Locate the cell with the specified text and output its (x, y) center coordinate. 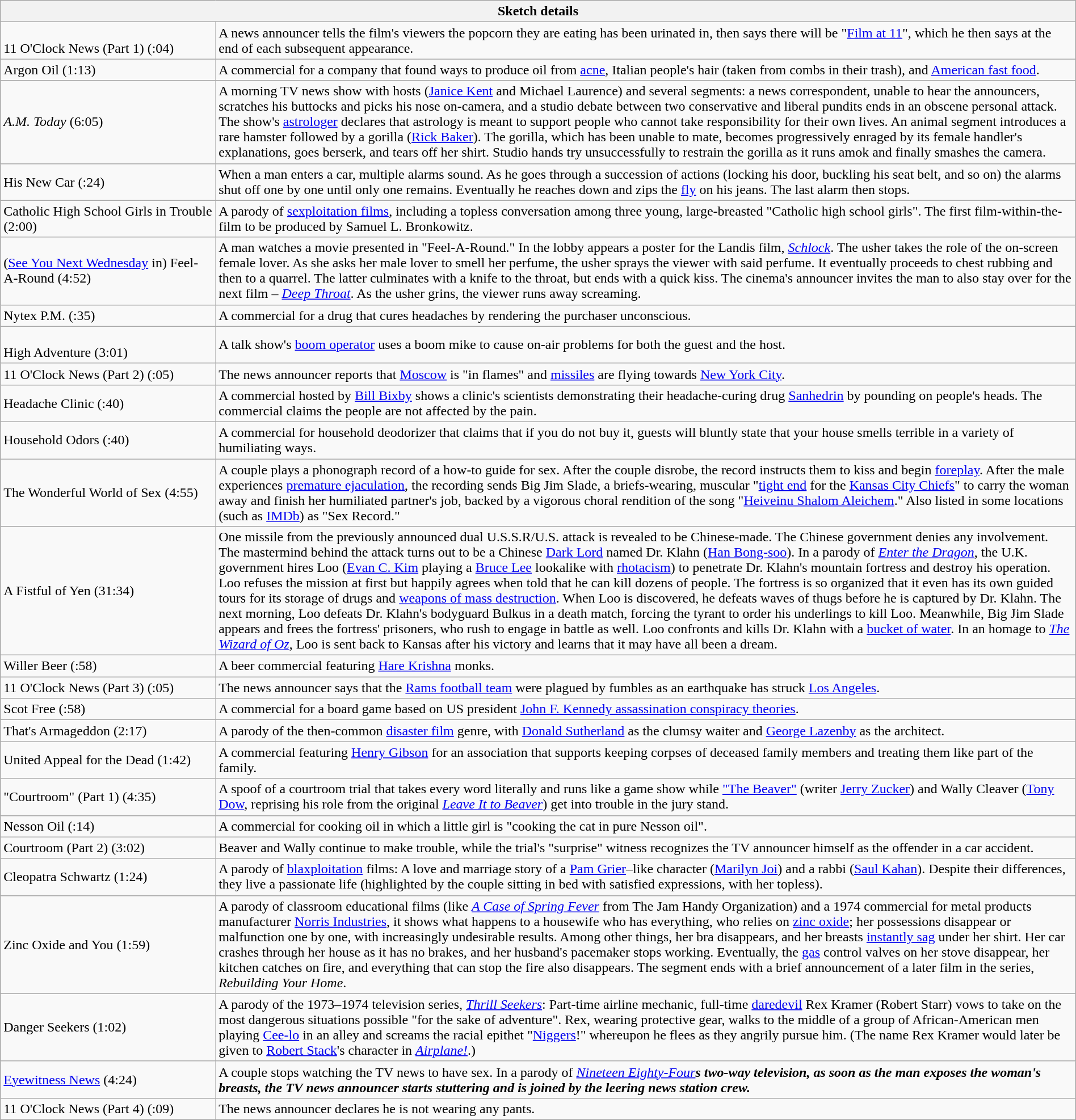
Headache Clinic (:40) (108, 403)
Willer Beer (:58) (108, 666)
A commercial for a board game based on US president John F. Kennedy assassination conspiracy theories. (646, 709)
Scot Free (:58) (108, 709)
A talk show's boom operator uses a boom mike to cause on-air problems for both the guest and the host. (646, 345)
United Appeal for the Dead (1:42) (108, 760)
Zinc Oxide and You (1:59) (108, 944)
11 O'Clock News (Part 3) (:05) (108, 688)
Courtroom (Part 2) (3:02) (108, 848)
The Wonderful World of Sex (4:55) (108, 492)
"Courtroom" (Part 1) (4:35) (108, 797)
A commercial for cooking oil in which a little girl is "cooking the cat in pure Nesson oil". (646, 826)
11 O'Clock News (Part 4) (:09) (108, 1109)
Sketch details (538, 11)
The news announcer reports that Moscow is "in flames" and missiles are flying towards New York City. (646, 374)
Argon Oil (1:13) (108, 70)
The news announcer says that the Rams football team were plagued by fumbles as an earthquake has struck Los Angeles. (646, 688)
Danger Seekers (1:02) (108, 1027)
11 O'Clock News (Part 2) (:05) (108, 374)
A.M. Today (6:05) (108, 122)
A commercial for a drug that cures headaches by rendering the purchaser unconscious. (646, 315)
A Fistful of Yen (31:34) (108, 591)
A parody of the then-common disaster film genre, with Donald Sutherland as the clumsy waiter and George Lazenby as the architect. (646, 731)
Eyewitness News (4:24) (108, 1079)
His New Car (:24) (108, 182)
Nytex P.M. (:35) (108, 315)
That's Armageddon (2:17) (108, 731)
Nesson Oil (:14) (108, 826)
The news announcer declares he is not wearing any pants. (646, 1109)
Catholic High School Girls in Trouble (2:00) (108, 219)
Cleopatra Schwartz (1:24) (108, 877)
Household Odors (:40) (108, 440)
High Adventure (3:01) (108, 345)
A beer commercial featuring Hare Krishna monks. (646, 666)
A commercial for a company that found ways to produce oil from acne, Italian people's hair (taken from combs in their trash), and American fast food. (646, 70)
11 O'Clock News (Part 1) (:04) (108, 41)
(See You Next Wednesday in) Feel-A-Round (4:52) (108, 271)
